For the text-containing cell, return its midpoint in [x, y] coordinate format. 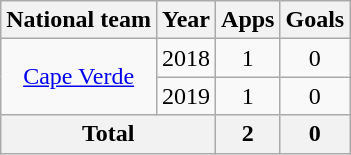
Year [186, 20]
Goals [315, 20]
2 [248, 134]
Total [108, 134]
Apps [248, 20]
Cape Verde [79, 77]
2019 [186, 96]
2018 [186, 58]
National team [79, 20]
